Provide the [x, y] coordinate of the cell's center where the given text is located.  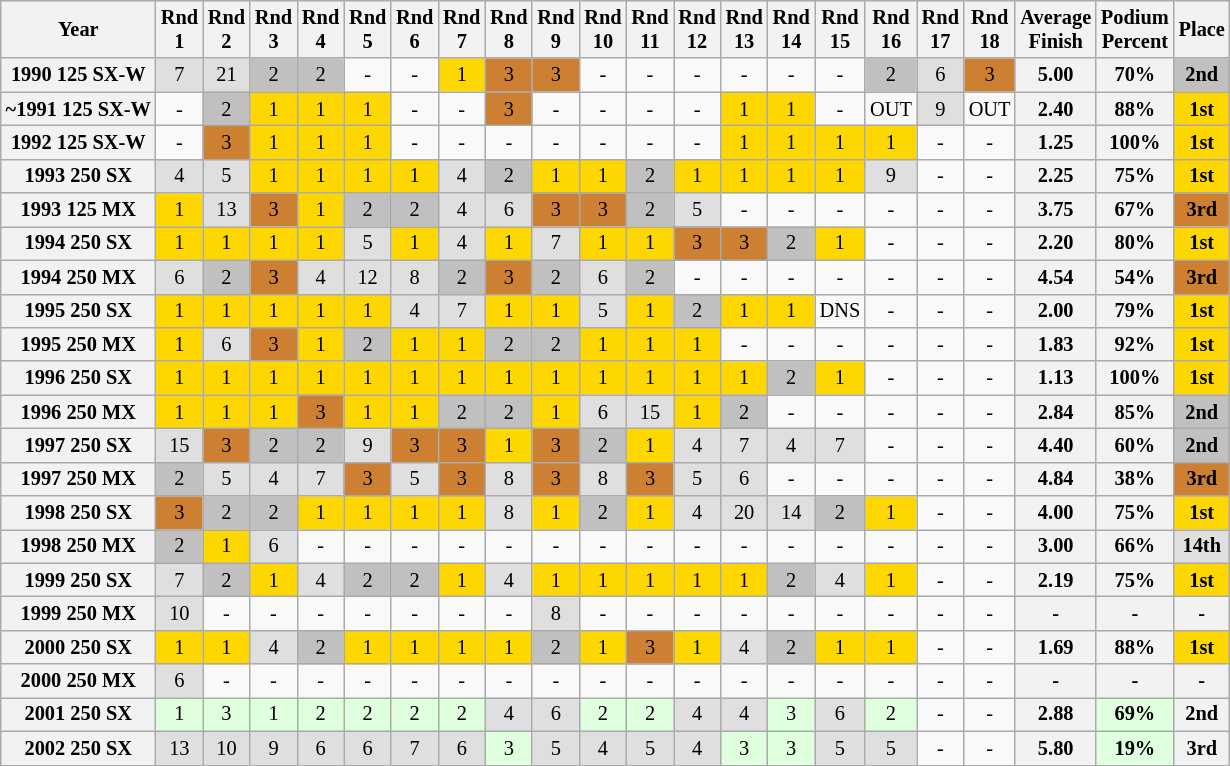
92% [1135, 344]
Rnd6 [414, 29]
1996 250 MX [78, 412]
Rnd13 [744, 29]
Rnd14 [792, 29]
2000 250 MX [78, 681]
Place [1202, 29]
67% [1135, 210]
~1991 125 SX-W [78, 109]
85% [1135, 412]
54% [1135, 277]
Rnd2 [226, 29]
4.54 [1056, 277]
3.00 [1056, 546]
66% [1135, 546]
21 [226, 75]
19% [1135, 748]
1995 250 MX [78, 344]
Rnd16 [891, 29]
69% [1135, 714]
3.75 [1056, 210]
14 [792, 513]
AverageFinish [1056, 29]
1994 250 MX [78, 277]
2.20 [1056, 243]
1990 125 SX-W [78, 75]
DNS [840, 311]
Rnd9 [556, 29]
4.00 [1056, 513]
2.40 [1056, 109]
5.00 [1056, 75]
Rnd10 [602, 29]
2.00 [1056, 311]
2.25 [1056, 176]
1995 250 SX [78, 311]
60% [1135, 445]
1992 125 SX-W [78, 142]
Rnd17 [940, 29]
2.88 [1056, 714]
Rnd18 [990, 29]
20 [744, 513]
1997 250 SX [78, 445]
Year [78, 29]
1.13 [1056, 378]
2.84 [1056, 412]
2002 250 SX [78, 748]
1993 250 SX [78, 176]
Rnd15 [840, 29]
1999 250 MX [78, 613]
5.80 [1056, 748]
1997 250 MX [78, 479]
1999 250 SX [78, 580]
1994 250 SX [78, 243]
Rnd4 [320, 29]
Rnd3 [274, 29]
2000 250 SX [78, 647]
2.19 [1056, 580]
PodiumPercent [1135, 29]
1996 250 SX [78, 378]
14th [1202, 546]
2001 250 SX [78, 714]
80% [1135, 243]
Rnd7 [462, 29]
70% [1135, 75]
79% [1135, 311]
Rnd5 [368, 29]
Rnd11 [650, 29]
12 [368, 277]
Rnd12 [698, 29]
1998 250 MX [78, 546]
Rnd1 [180, 29]
1993 125 MX [78, 210]
1.83 [1056, 344]
1998 250 SX [78, 513]
1.25 [1056, 142]
4.84 [1056, 479]
Rnd8 [508, 29]
38% [1135, 479]
1.69 [1056, 647]
4.40 [1056, 445]
